Search for the cell housing the specified text and yield its (X, Y) center coordinate. 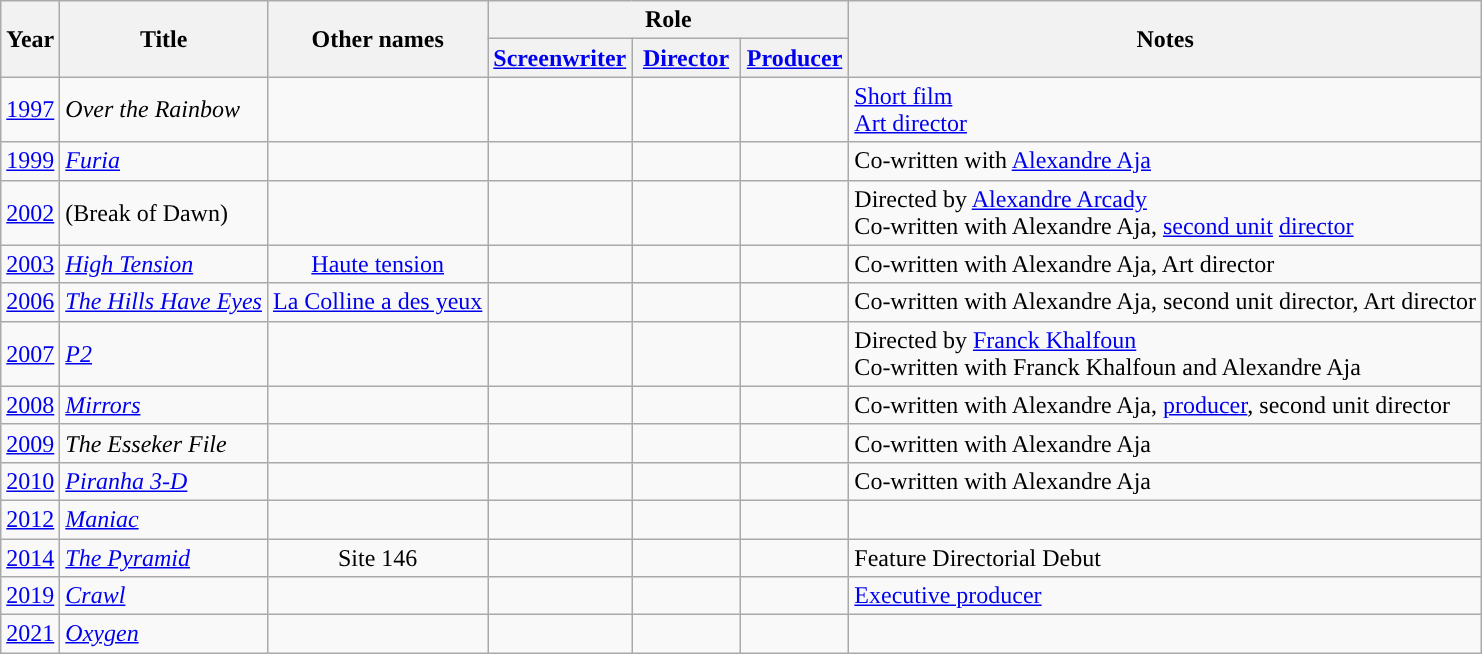
2007 (30, 354)
(Break of Dawn) (164, 212)
Notes (1166, 39)
2008 (30, 405)
La Colline a des yeux (377, 302)
Haute tension (377, 264)
2019 (30, 596)
The Esseker File (164, 443)
2003 (30, 264)
Furia (164, 161)
Title (164, 39)
1999 (30, 161)
Piranha 3-D (164, 481)
2014 (30, 557)
2021 (30, 634)
The Hills Have Eyes (164, 302)
Short filmArt director (1166, 110)
Feature Directorial Debut (1166, 557)
Producer (794, 58)
High Tension (164, 264)
The Pyramid (164, 557)
Year (30, 39)
P2 (164, 354)
Executive producer (1166, 596)
Crawl (164, 596)
2002 (30, 212)
2006 (30, 302)
1997 (30, 110)
Site 146 (377, 557)
Directed by Alexandre ArcadyCo-written with Alexandre Aja, second unit director (1166, 212)
Mirrors (164, 405)
Maniac (164, 519)
Directed by Franck KhalfounCo-written with Franck Khalfoun and Alexandre Aja (1166, 354)
Co-written with Alexandre Aja, Art director (1166, 264)
Director (686, 58)
Co-written with Alexandre Aja, second unit director, Art director (1166, 302)
Oxygen (164, 634)
Screenwriter (560, 58)
2012 (30, 519)
2010 (30, 481)
Other names (377, 39)
2009 (30, 443)
Role (668, 20)
Co-written with Alexandre Aja, producer, second unit director (1166, 405)
Over the Rainbow (164, 110)
